Search for the cell housing the specified text and yield its (x, y) center coordinate. 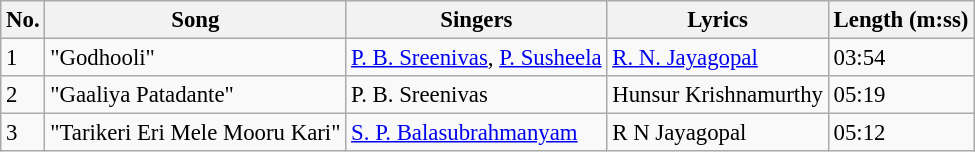
Hunsur Krishnamurthy (718, 95)
R N Jayagopal (718, 133)
1 (23, 58)
No. (23, 20)
03:54 (900, 58)
Song (196, 20)
"Gaaliya Patadante" (196, 95)
Singers (476, 20)
3 (23, 133)
P. B. Sreenivas, P. Susheela (476, 58)
P. B. Sreenivas (476, 95)
Lyrics (718, 20)
Length (m:ss) (900, 20)
S. P. Balasubrahmanyam (476, 133)
05:12 (900, 133)
2 (23, 95)
05:19 (900, 95)
R. N. Jayagopal (718, 58)
"Godhooli" (196, 58)
"Tarikeri Eri Mele Mooru Kari" (196, 133)
